Return (X, Y) of the center of cell containing provided text 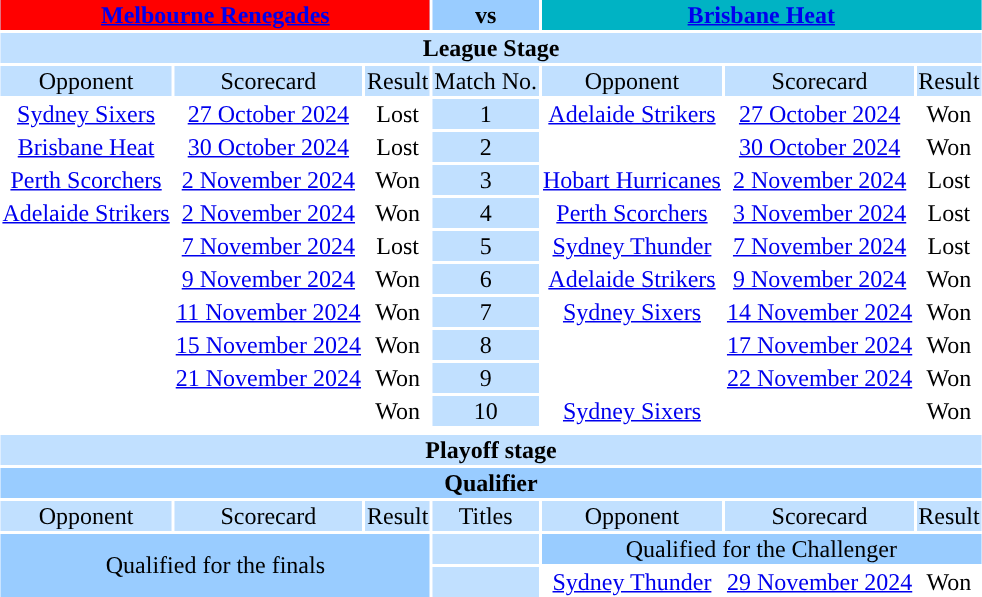
5 (486, 246)
Melbourne Renegades (216, 15)
29 November 2024 (819, 582)
3 November 2024 (819, 213)
League Stage (491, 48)
2 (486, 147)
21 November 2024 (268, 378)
Qualified for the finals (216, 566)
17 November 2024 (819, 345)
Titles (486, 516)
Playoff stage (491, 450)
8 (486, 345)
Qualified for the Challenger (762, 549)
14 November 2024 (819, 312)
Hobart Hurricanes (632, 180)
3 (486, 180)
22 November 2024 (819, 378)
1 (486, 114)
15 November 2024 (268, 345)
9 (486, 378)
6 (486, 279)
vs (486, 15)
Qualifier (491, 483)
11 November 2024 (268, 312)
4 (486, 213)
10 (486, 411)
Match No. (486, 81)
7 (486, 312)
